Scan for the cell matching the given text and deliver its (x, y) coordinate at center. 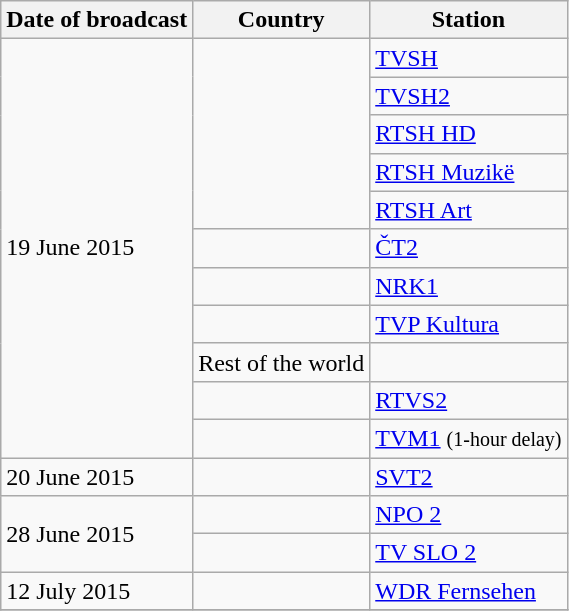
RTSH Art (468, 210)
12 July 2015 (97, 591)
20 June 2015 (97, 477)
RTSH Muzikë (468, 172)
Rest of the world (282, 362)
28 June 2015 (97, 534)
Date of broadcast (97, 20)
Station (468, 20)
RTVS2 (468, 400)
19 June 2015 (97, 248)
TVP Kultura (468, 324)
TVM1 (1-hour delay) (468, 438)
NPO 2 (468, 515)
TVSH (468, 58)
NRK1 (468, 286)
RTSH HD (468, 134)
Country (282, 20)
ČT2 (468, 248)
WDR Fernsehen (468, 591)
TVSH2 (468, 96)
TV SLO 2 (468, 553)
SVT2 (468, 477)
